Scan for the cell matching the given text and deliver its [X, Y] coordinate at center. 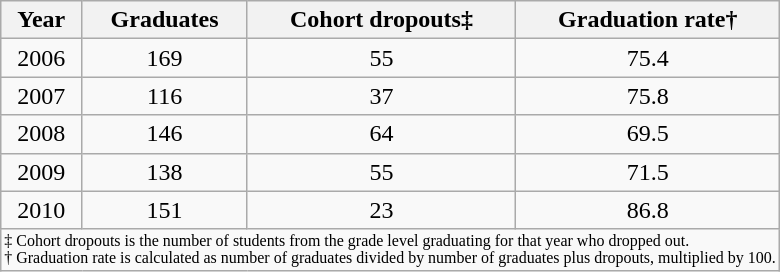
Graduates [164, 20]
23 [382, 210]
2008 [41, 134]
86.8 [648, 210]
75.8 [648, 96]
Year [41, 20]
169 [164, 58]
138 [164, 172]
69.5 [648, 134]
151 [164, 210]
2009 [41, 172]
64 [382, 134]
75.4 [648, 58]
37 [382, 96]
Graduation rate† [648, 20]
2010 [41, 210]
Cohort dropouts‡ [382, 20]
2007 [41, 96]
2006 [41, 58]
116 [164, 96]
71.5 [648, 172]
146 [164, 134]
